Determine the [X, Y] coordinate at the center of the cell enclosing the given text.  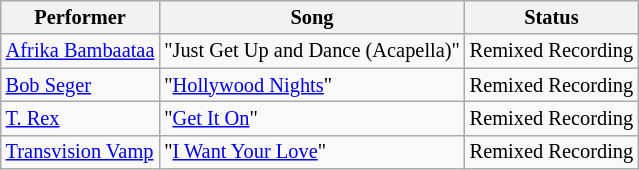
T. Rex [80, 118]
"I Want Your Love" [312, 152]
"Hollywood Nights" [312, 85]
Performer [80, 17]
Bob Seger [80, 85]
"Just Get Up and Dance (Acapella)" [312, 51]
"Get It On" [312, 118]
Song [312, 17]
Afrika Bambaataa [80, 51]
Transvision Vamp [80, 152]
Status [552, 17]
